Output the (x, y) coordinate of the center of the cell containing the given text.  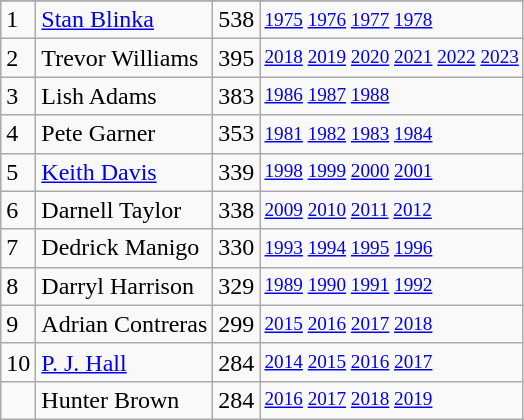
8 (18, 286)
3 (18, 96)
2 (18, 58)
2014 2015 2016 2017 (392, 362)
6 (18, 210)
1 (18, 20)
Hunter Brown (124, 400)
2016 2017 2018 2019 (392, 400)
2018 2019 2020 2021 2022 2023 (392, 58)
1981 1982 1983 1984 (392, 134)
1986 1987 1988 (392, 96)
395 (236, 58)
383 (236, 96)
1989 1990 1991 1992 (392, 286)
Trevor Williams (124, 58)
1975 1976 1977 1978 (392, 20)
Lish Adams (124, 96)
2009 2010 2011 2012 (392, 210)
338 (236, 210)
2015 2016 2017 2018 (392, 324)
7 (18, 248)
339 (236, 172)
299 (236, 324)
Darryl Harrison (124, 286)
538 (236, 20)
Adrian Contreras (124, 324)
1993 1994 1995 1996 (392, 248)
Pete Garner (124, 134)
Stan Blinka (124, 20)
353 (236, 134)
5 (18, 172)
P. J. Hall (124, 362)
Dedrick Manigo (124, 248)
Keith Davis (124, 172)
329 (236, 286)
330 (236, 248)
4 (18, 134)
9 (18, 324)
Darnell Taylor (124, 210)
1998 1999 2000 2001 (392, 172)
10 (18, 362)
